Return (x, y) of the center of cell containing provided text 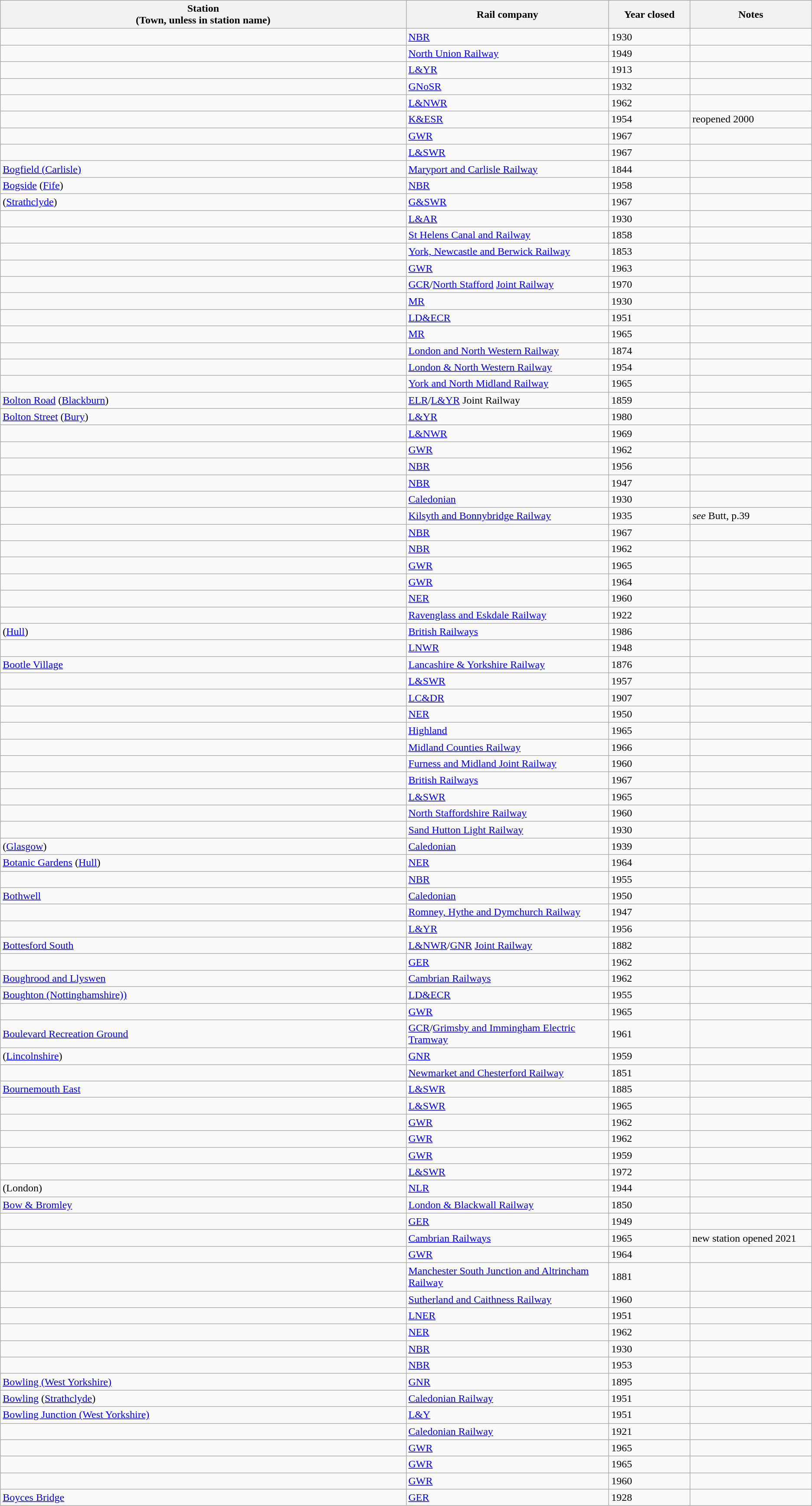
1980 (650, 417)
London & North Western Railway (507, 367)
Bow & Bromley (203, 1205)
1874 (650, 351)
1885 (650, 1089)
1957 (650, 681)
1895 (650, 1382)
Botanic Gardens (Hull) (203, 863)
Highland (507, 730)
Midland Counties Railway (507, 747)
Bootle Village (203, 664)
Romney, Hythe and Dymchurch Railway (507, 912)
1972 (650, 1172)
1961 (650, 1034)
Boulevard Recreation Ground (203, 1034)
1958 (650, 185)
new station opened 2021 (751, 1238)
(Glasgow) (203, 846)
(Strathclyde) (203, 202)
ELR/L&YR Joint Railway (507, 400)
Sutherland and Caithness Railway (507, 1299)
1858 (650, 235)
1851 (650, 1073)
Furness and Midland Joint Railway (507, 764)
Rail company (507, 15)
1966 (650, 747)
1913 (650, 70)
1881 (650, 1277)
GCR/Grimsby and Immingham Electric Tramway (507, 1034)
Bowling Junction (West Yorkshire) (203, 1415)
Bogfield (Carlisle) (203, 169)
Bothwell (203, 896)
1907 (650, 697)
Boughrood and Llyswen (203, 978)
1853 (650, 252)
Ravenglass and Eskdale Railway (507, 615)
reopened 2000 (751, 119)
1928 (650, 1497)
1969 (650, 433)
Maryport and Carlisle Railway (507, 169)
1935 (650, 516)
1859 (650, 400)
see Butt, p.39 (751, 516)
1921 (650, 1431)
Year closed (650, 15)
LNER (507, 1316)
North Union Railway (507, 53)
(London) (203, 1188)
London & Blackwall Railway (507, 1205)
Bowling (Strathclyde) (203, 1398)
1963 (650, 268)
Bolton Road (Blackburn) (203, 400)
1882 (650, 945)
Notes (751, 15)
Station(Town, unless in station name) (203, 15)
St Helens Canal and Railway (507, 235)
Lancashire & Yorkshire Railway (507, 664)
1876 (650, 664)
York, Newcastle and Berwick Railway (507, 252)
Newmarket and Chesterford Railway (507, 1073)
London and North Western Railway (507, 351)
L&NWR/GNR Joint Railway (507, 945)
GNoSR (507, 86)
1922 (650, 615)
Bournemouth East (203, 1089)
1939 (650, 846)
G&SWR (507, 202)
K&ESR (507, 119)
Bogside (Fife) (203, 185)
York and North Midland Railway (507, 384)
Bolton Street (Bury) (203, 417)
Manchester South Junction and Altrincham Railway (507, 1277)
(Hull) (203, 631)
GCR/North Stafford Joint Railway (507, 285)
(Lincolnshire) (203, 1056)
North Staffordshire Railway (507, 813)
1986 (650, 631)
1970 (650, 285)
Bowling (West Yorkshire) (203, 1382)
1850 (650, 1205)
LNWR (507, 648)
LC&DR (507, 697)
Boyces Bridge (203, 1497)
L&Y (507, 1415)
1948 (650, 648)
1844 (650, 169)
Boughton (Nottinghamshire)) (203, 995)
Bottesford South (203, 945)
1932 (650, 86)
1953 (650, 1365)
Sand Hutton Light Railway (507, 830)
1944 (650, 1188)
L&AR (507, 218)
NLR (507, 1188)
Kilsyth and Bonnybridge Railway (507, 516)
